Search for the cell housing the specified text and yield its (x, y) center coordinate. 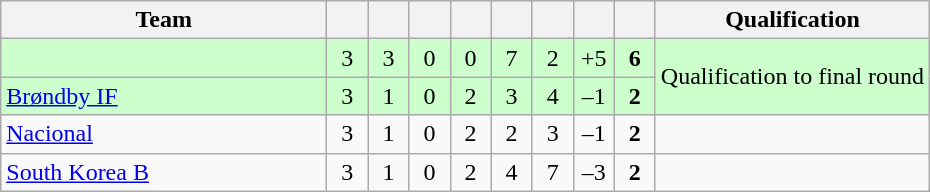
Brøndby IF (164, 96)
Team (164, 20)
+5 (594, 58)
–3 (594, 172)
Qualification to final round (792, 77)
South Korea B (164, 172)
6 (634, 58)
Qualification (792, 20)
Nacional (164, 134)
